Find where the given text appears and provide that cell's center as [x, y] coordinate. 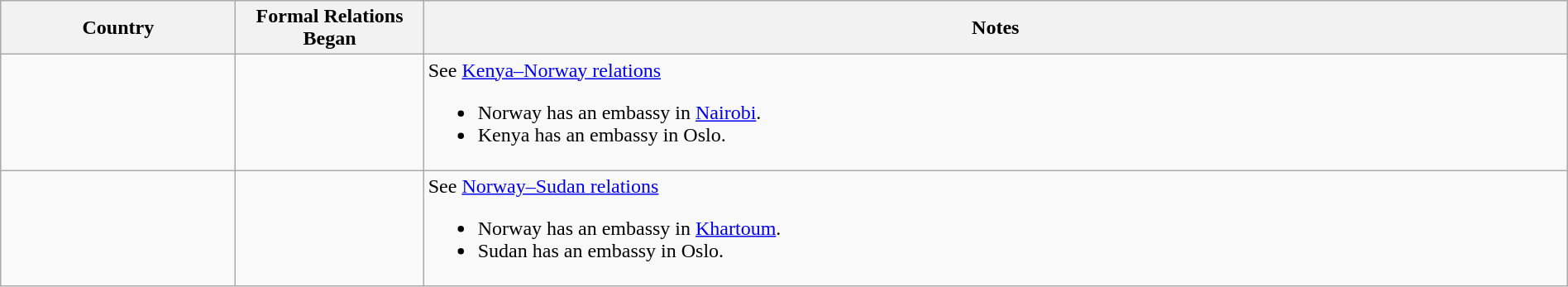
See Norway–Sudan relationsNorway has an embassy in Khartoum.Sudan has an embassy in Oslo. [996, 228]
Country [118, 28]
Formal Relations Began [329, 28]
See Kenya–Norway relationsNorway has an embassy in Nairobi.Kenya has an embassy in Oslo. [996, 112]
Notes [996, 28]
